Determine the (x, y) coordinate at the center of the cell enclosing the given text.  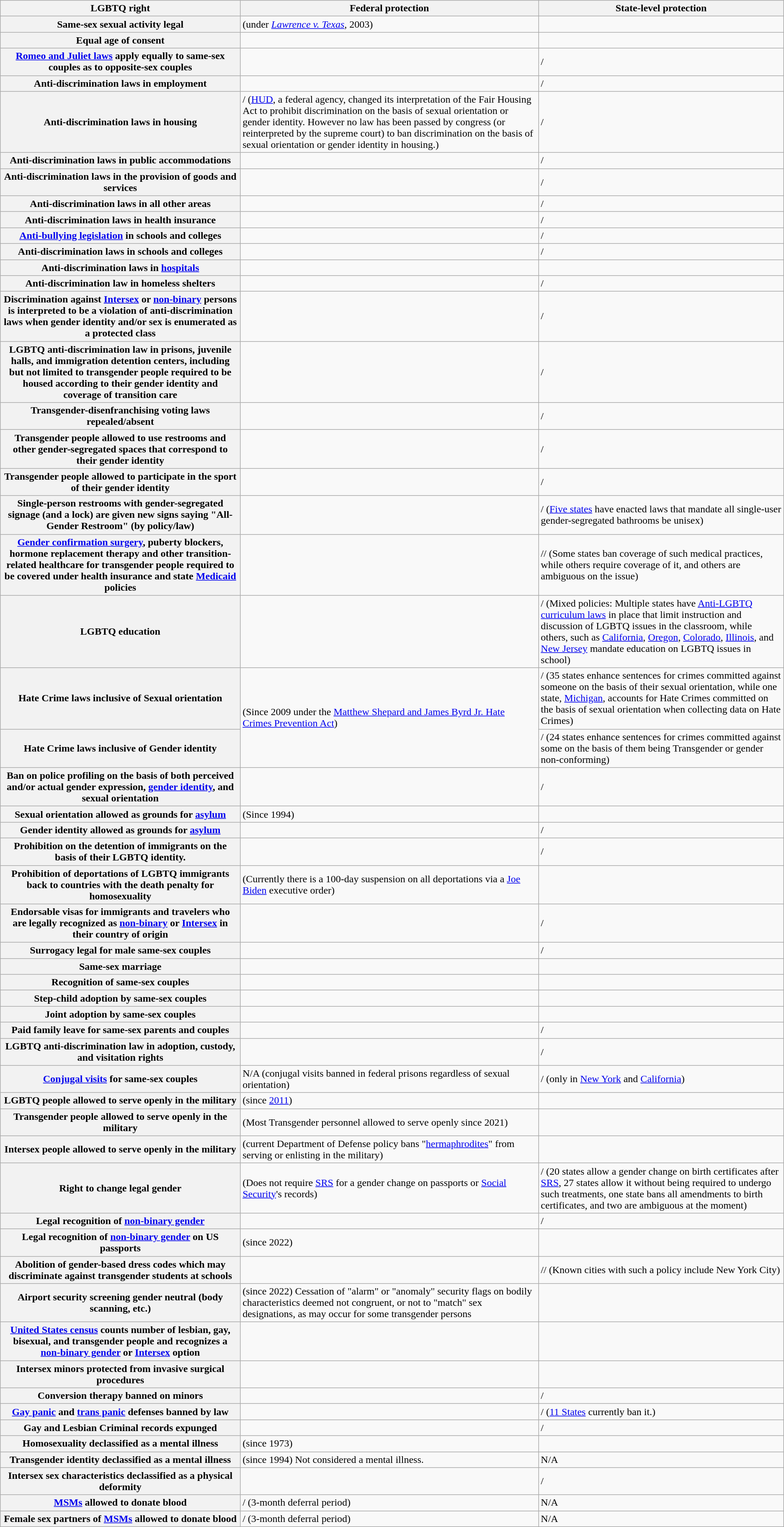
Single-person restrooms with gender-segregated signage (and a lock) are given new signs saying "All-Gender Restroom" (by policy/law) (121, 515)
Anti-discrimination laws in the provision of goods and services (121, 182)
Intersex people allowed to serve openly in the military (121, 1150)
Gender identity allowed as grounds for asylum (121, 830)
Federal protection (389, 8)
(Does not require SRS for a gender change on passports or Social Security's records) (389, 1188)
Conjugal visits for same-sex couples (121, 1079)
Homosexuality declassified as a mental illness (121, 1444)
Anti-discrimination laws in public accommodations (121, 160)
Recognition of same-sex couples (121, 982)
(since 2011) (389, 1101)
Intersex minors protected from invasive surgical procedures (121, 1374)
Endorsable visas for immigrants and travelers who are legally recognized as non-binary or Intersex in their country of origin (121, 923)
/ (24 states enhance sentences for crimes committed against some on the basis of them being Transgender or gender non-conforming) (661, 748)
Sexual orientation allowed as grounds for asylum (121, 814)
United States census counts number of lesbian, gay, bisexual, and transgender people and recognizes a non-binary gender or Intersex option (121, 1341)
Surrogacy legal for male same-sex couples (121, 951)
(current Department of Defense policy bans "hermaphrodites" from serving or enlisting in the military) (389, 1150)
/ (only in New York and California) (661, 1079)
Anti-bullying legislation in schools and colleges (121, 235)
/ (Five states have enacted laws that mandate all single-user gender-segregated bathrooms be unisex) (661, 515)
Ban on police profiling on the basis of both perceived and/or actual gender expression, gender identity, and sexual orientation (121, 787)
Female sex partners of MSMs allowed to donate blood (121, 1519)
Transgender-disenfranchising voting laws repealed/absent (121, 416)
Gay and Lesbian Criminal records expunged (121, 1428)
Anti-discrimination laws in all other areas (121, 204)
Prohibition on the detention of immigrants on the basis of their LGBTQ identity. (121, 851)
Same-sex marriage (121, 966)
Hate Crime laws inclusive of Gender identity (121, 748)
Transgender people allowed to participate in the sport of their gender identity (121, 482)
Equal age of consent (121, 40)
Anti-discrimination laws in housing (121, 122)
Transgender people allowed to use restrooms and other gender-segregated spaces that correspond to their gender identity (121, 449)
LGBTQ education (121, 632)
(Most Transgender personnel allowed to serve openly since 2021) (389, 1122)
Abolition of gender-based dress codes which may discriminate against transgender students at schools (121, 1269)
LGBTQ anti-discrimination law in adoption, custody, and visitation rights (121, 1052)
Romeo and Juliet laws apply equally to same-sex couples as to opposite-sex couples (121, 62)
Airport security screening gender neutral (body scanning, etc.) (121, 1303)
(under Lawrence v. Texas, 2003) (389, 24)
Step-child adoption by same-sex couples (121, 998)
Legal recognition of non-binary gender on US passports (121, 1243)
Conversion therapy banned on minors (121, 1396)
Hate Crime laws inclusive of Sexual orientation (121, 698)
Gay panic and trans panic defenses banned by law (121, 1412)
Anti-discrimination law in homeless shelters (121, 284)
LGBTQ people allowed to serve openly in the military (121, 1101)
// (Known cities with such a policy include New York City) (661, 1269)
(Since 1994) (389, 814)
(Currently there is a 100-day suspension on all deportations via a Joe Biden executive order) (389, 885)
(Since 2009 under the Matthew Shepard and James Byrd Jr. Hate Crimes Prevention Act) (389, 718)
// (Some states ban coverage of such medical practices, while others require coverage of it, and others are ambiguous on the issue) (661, 565)
(since 1994) Not considered a mental illness. (389, 1460)
Right to change legal gender (121, 1188)
Transgender people allowed to serve openly in the military (121, 1122)
LGBTQ right (121, 8)
Joint adoption by same-sex couples (121, 1014)
N/A (conjugal visits banned in federal prisons regardless of sexual orientation) (389, 1079)
Same-sex sexual activity legal (121, 24)
Transgender identity declassified as a mental illness (121, 1460)
Anti-discrimination laws in health insurance (121, 220)
(since 1973) (389, 1444)
Anti-discrimination laws in employment (121, 83)
Anti-discrimination laws in schools and colleges (121, 251)
Intersex sex characteristics declassified as a physical deformity (121, 1481)
Prohibition of deportations of LGBTQ immigrants back to countries with the death penalty for homosexuality (121, 885)
Legal recognition of non-binary gender (121, 1221)
/ (11 States currently ban it.) (661, 1412)
(since 2022) (389, 1243)
State-level protection (661, 8)
MSMs allowed to donate blood (121, 1503)
Anti-discrimination laws in hospitals (121, 268)
Paid family leave for same-sex parents and couples (121, 1030)
